Scan for the cell matching the given text and deliver its (x, y) coordinate at center. 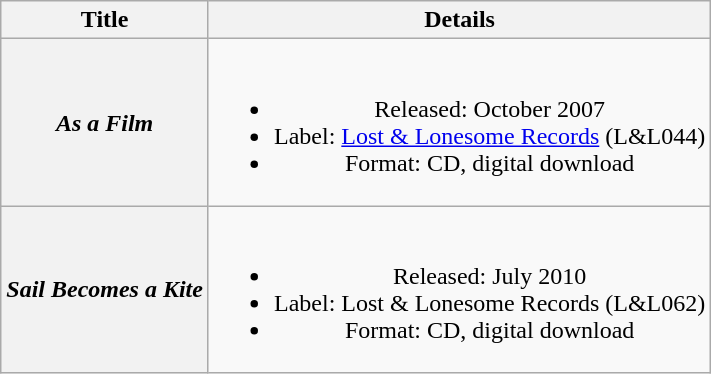
Released: July 2010Label: Lost & Lonesome Records (L&L062)Format: CD, digital download (459, 290)
Released: October 2007Label: Lost & Lonesome Records (L&L044)Format: CD, digital download (459, 122)
Details (459, 20)
Sail Becomes a Kite (105, 290)
Title (105, 20)
As a Film (105, 122)
